Locate the cell with the specified text and output its (x, y) center coordinate. 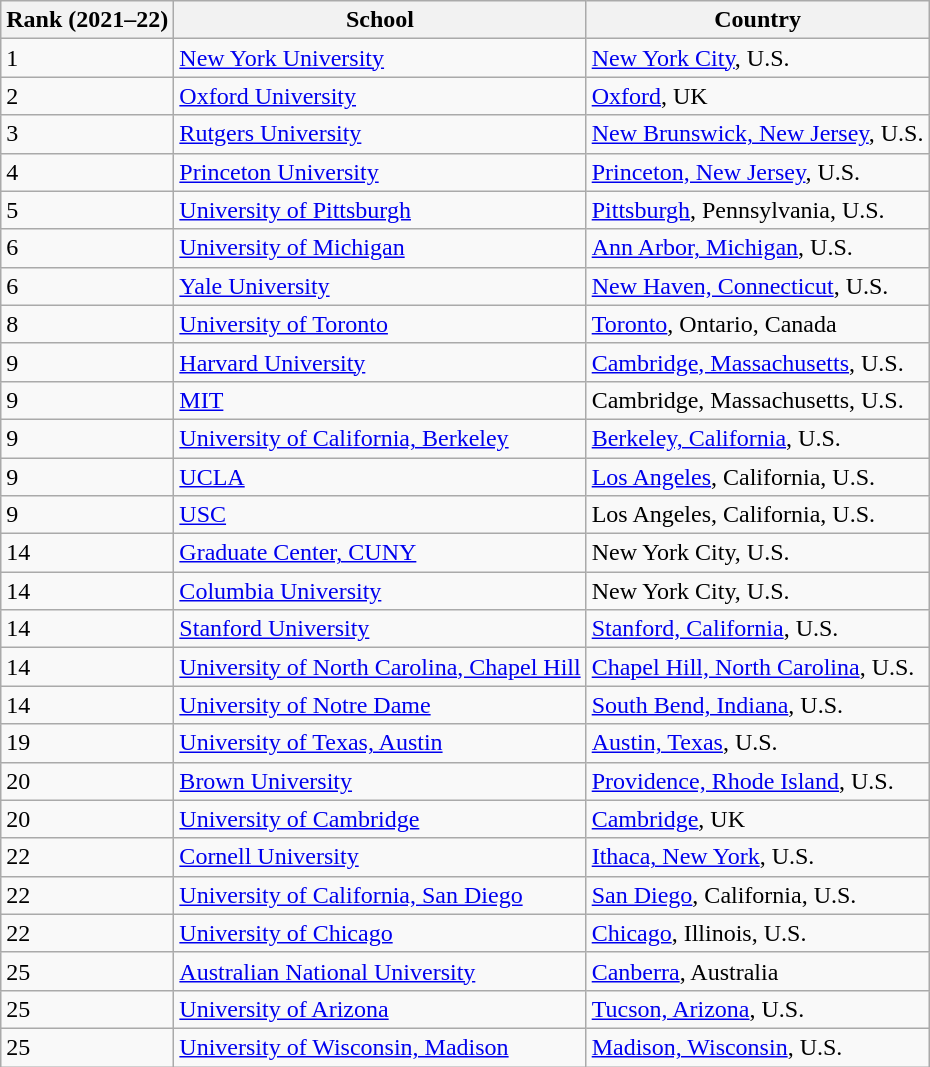
New York University (380, 58)
University of Notre Dame (380, 705)
UCLA (380, 477)
Oxford, UK (758, 96)
Ithaca, New York, U.S. (758, 857)
University of California, San Diego (380, 895)
University of North Carolina, Chapel Hill (380, 667)
South Bend, Indiana, U.S. (758, 705)
University of Toronto (380, 324)
Canberra, Australia (758, 971)
New Haven, Connecticut, U.S. (758, 286)
Toronto, Ontario, Canada (758, 324)
Berkeley, California, U.S. (758, 438)
University of Texas, Austin (380, 743)
Brown University (380, 781)
Cornell University (380, 857)
Providence, Rhode Island, U.S. (758, 781)
USC (380, 515)
Stanford University (380, 629)
Tucson, Arizona, U.S. (758, 1009)
University of Pittsburgh (380, 210)
University of Arizona (380, 1009)
5 (88, 210)
Harvard University (380, 362)
Rank (2021–22) (88, 20)
Austin, Texas, U.S. (758, 743)
New Brunswick, New Jersey, U.S. (758, 134)
Princeton University (380, 172)
Australian National University (380, 971)
San Diego, California, U.S. (758, 895)
School (380, 20)
Oxford University (380, 96)
MIT (380, 400)
University of Michigan (380, 248)
Pittsburgh, Pennsylvania, U.S. (758, 210)
4 (88, 172)
Stanford, California, U.S. (758, 629)
Chapel Hill, North Carolina, U.S. (758, 667)
19 (88, 743)
University of Wisconsin, Madison (380, 1047)
Yale University (380, 286)
Country (758, 20)
2 (88, 96)
Graduate Center, CUNY (380, 553)
Chicago, Illinois, U.S. (758, 933)
University of Cambridge (380, 819)
Cambridge, UK (758, 819)
Rutgers University (380, 134)
Ann Arbor, Michigan, U.S. (758, 248)
Princeton, New Jersey, U.S. (758, 172)
Columbia University (380, 591)
Madison, Wisconsin, U.S. (758, 1047)
3 (88, 134)
University of Chicago (380, 933)
1 (88, 58)
8 (88, 324)
University of California, Berkeley (380, 438)
